From the cell containing the given text, extract its center point as (x, y) coordinate. 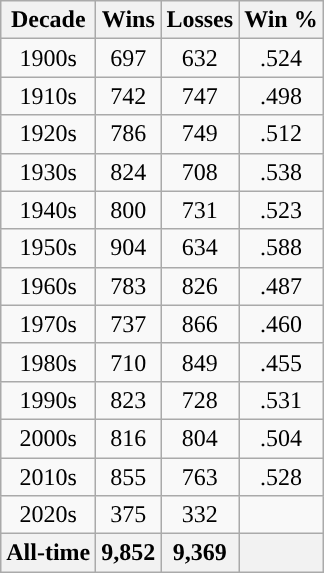
786 (128, 134)
.455 (282, 362)
824 (128, 172)
All-time (48, 553)
737 (128, 324)
.498 (282, 96)
634 (200, 248)
749 (200, 134)
747 (200, 96)
866 (200, 324)
804 (200, 438)
.531 (282, 400)
2020s (48, 515)
.523 (282, 210)
783 (128, 286)
Win % (282, 20)
9,852 (128, 553)
1980s (48, 362)
.588 (282, 248)
.524 (282, 58)
1910s (48, 96)
1940s (48, 210)
855 (128, 477)
Wins (128, 20)
849 (200, 362)
1900s (48, 58)
2010s (48, 477)
904 (128, 248)
2000s (48, 438)
.538 (282, 172)
.512 (282, 134)
.528 (282, 477)
332 (200, 515)
.460 (282, 324)
Losses (200, 20)
9,369 (200, 553)
Decade (48, 20)
1950s (48, 248)
800 (128, 210)
1960s (48, 286)
375 (128, 515)
1990s (48, 400)
710 (128, 362)
708 (200, 172)
826 (200, 286)
731 (200, 210)
823 (128, 400)
763 (200, 477)
816 (128, 438)
728 (200, 400)
1930s (48, 172)
697 (128, 58)
742 (128, 96)
1970s (48, 324)
.487 (282, 286)
.504 (282, 438)
632 (200, 58)
1920s (48, 134)
